From the cell containing the given text, extract its center point as (x, y) coordinate. 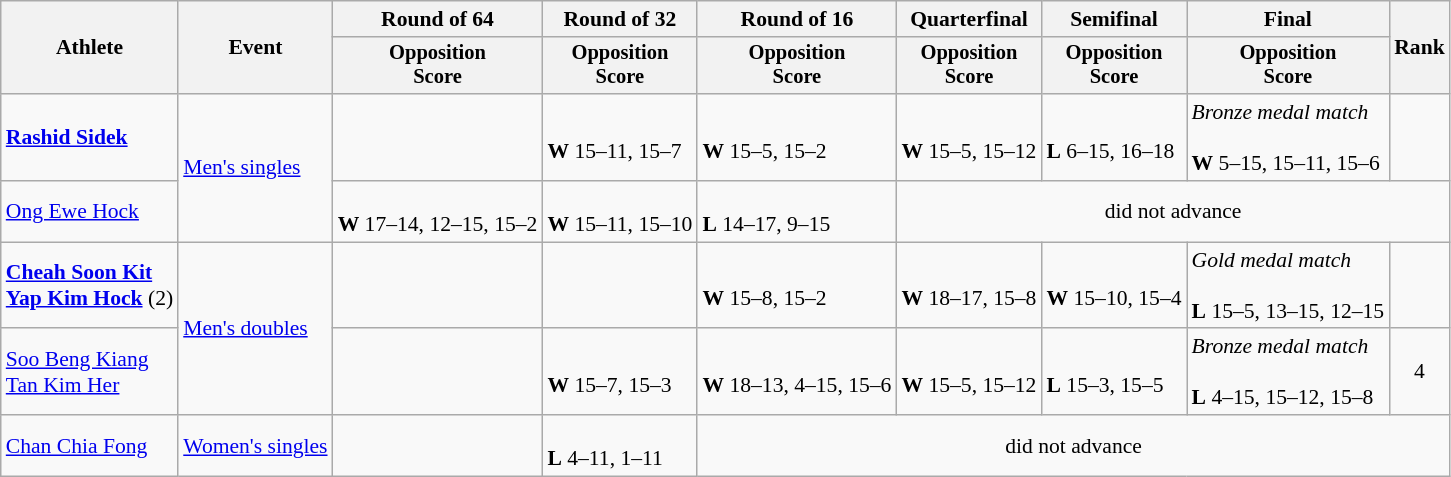
Men's doubles (255, 328)
Semifinal (1114, 19)
L 15–3, 15–5 (1114, 372)
Bronze medal matchW 5–15, 15–11, 15–6 (1288, 138)
Women's singles (255, 446)
L 6–15, 16–18 (1114, 138)
Chan Chia Fong (90, 446)
Cheah Soon KitYap Kim Hock (2) (90, 286)
W 15–11, 15–10 (620, 212)
Rashid Sidek (90, 138)
4 (1420, 372)
W 18–13, 4–15, 15–6 (796, 372)
Final (1288, 19)
Men's singles (255, 168)
Round of 16 (796, 19)
Athlete (90, 48)
Soo Beng KiangTan Kim Her (90, 372)
W 15–10, 15–4 (1114, 286)
L 4–11, 1–11 (620, 446)
Bronze medal matchL 4–15, 15–12, 15–8 (1288, 372)
Quarterfinal (968, 19)
W 17–14, 12–15, 15–2 (438, 212)
L 14–17, 9–15 (796, 212)
W 15–5, 15–2 (796, 138)
Event (255, 48)
Ong Ewe Hock (90, 212)
W 15–7, 15–3 (620, 372)
Gold medal matchL 15–5, 13–15, 12–15 (1288, 286)
Round of 64 (438, 19)
W 15–8, 15–2 (796, 286)
W 18–17, 15–8 (968, 286)
W 15–11, 15–7 (620, 138)
Round of 32 (620, 19)
Rank (1420, 48)
